Identify which cell holds the provided text, then report its [x, y] central coordinate. 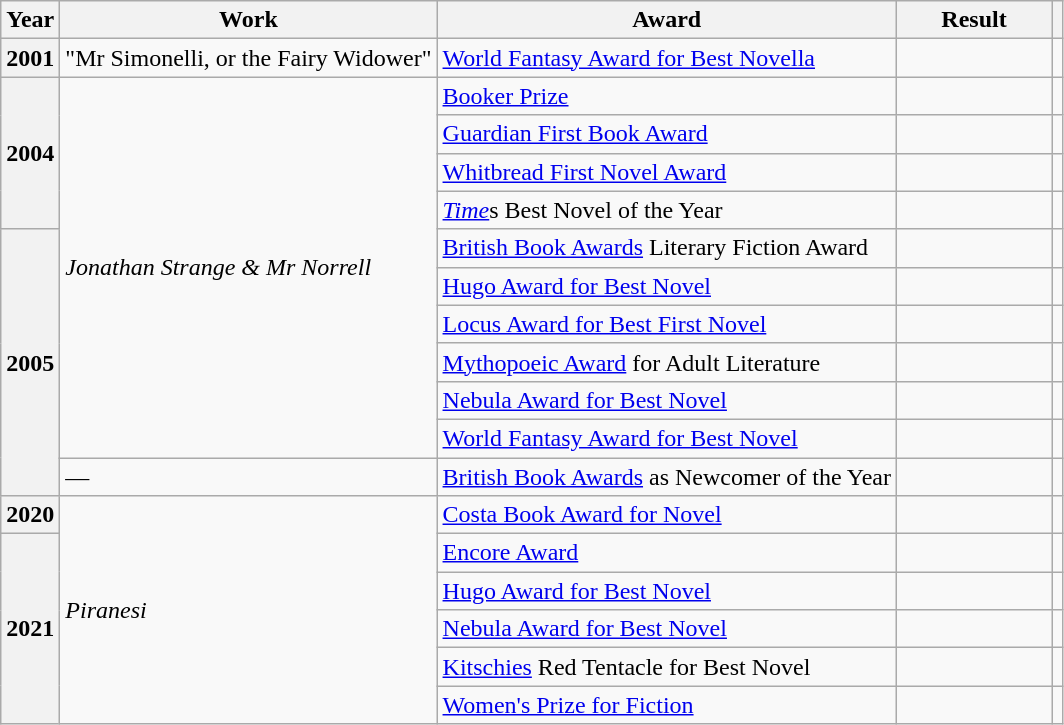
World Fantasy Award for Best Novella [666, 58]
2001 [30, 58]
Kitschies Red Tentacle for Best Novel [666, 667]
Costa Book Award for Novel [666, 515]
Whitbread First Novel Award [666, 172]
Women's Prize for Fiction [666, 705]
"Mr Simonelli, or the Fairy Widower" [248, 58]
Work [248, 20]
Result [974, 20]
Mythopoeic Award for Adult Literature [666, 362]
2004 [30, 153]
— [248, 477]
Year [30, 20]
Encore Award [666, 553]
Guardian First Book Award [666, 134]
Locus Award for Best First Novel [666, 324]
2021 [30, 629]
British Book Awards Literary Fiction Award [666, 248]
Jonathan Strange & Mr Norrell [248, 268]
Booker Prize [666, 96]
Award [666, 20]
Times Best Novel of the Year [666, 210]
British Book Awards as Newcomer of the Year [666, 477]
2005 [30, 362]
2020 [30, 515]
World Fantasy Award for Best Novel [666, 438]
Piranesi [248, 610]
